Return the (X, Y) coordinate for the center point of the cell that contains the specified text.  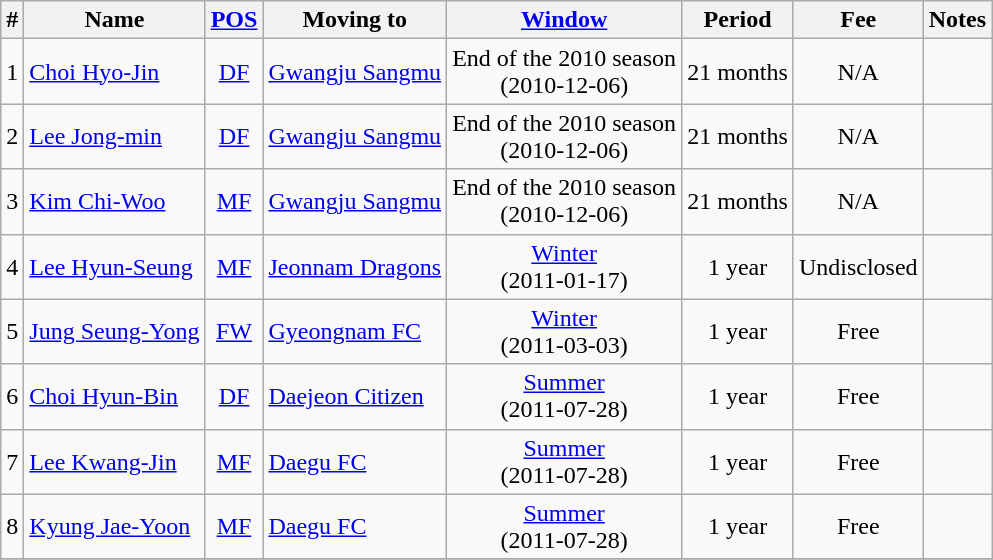
Daejeon Citizen (355, 396)
5 (12, 332)
2 (12, 136)
Undisclosed (858, 266)
6 (12, 396)
FW (234, 332)
Period (738, 20)
3 (12, 202)
Notes (957, 20)
POS (234, 20)
Kyung Jae-Yoon (114, 526)
Lee Hyun-Seung (114, 266)
Jung Seung-Yong (114, 332)
1 (12, 72)
7 (12, 462)
8 (12, 526)
Winter(2011-01-17) (564, 266)
Choi Hyun-Bin (114, 396)
Winter(2011-03-03) (564, 332)
Kim Chi-Woo (114, 202)
Gyeongnam FC (355, 332)
4 (12, 266)
Jeonnam Dragons (355, 266)
Moving to (355, 20)
Lee Jong-min (114, 136)
Window (564, 20)
Name (114, 20)
Fee (858, 20)
Choi Hyo-Jin (114, 72)
# (12, 20)
Lee Kwang-Jin (114, 462)
